Detect which cell encompasses the target text, then output its (X, Y) center coordinate. 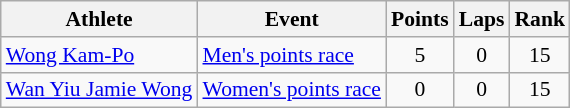
Men's points race (292, 55)
Rank (540, 19)
Women's points race (292, 90)
Event (292, 19)
Points (420, 19)
Wong Kam-Po (100, 55)
Laps (482, 19)
Wan Yiu Jamie Wong (100, 90)
5 (420, 55)
Athlete (100, 19)
